Find where the given text appears and provide that cell's center as [x, y] coordinate. 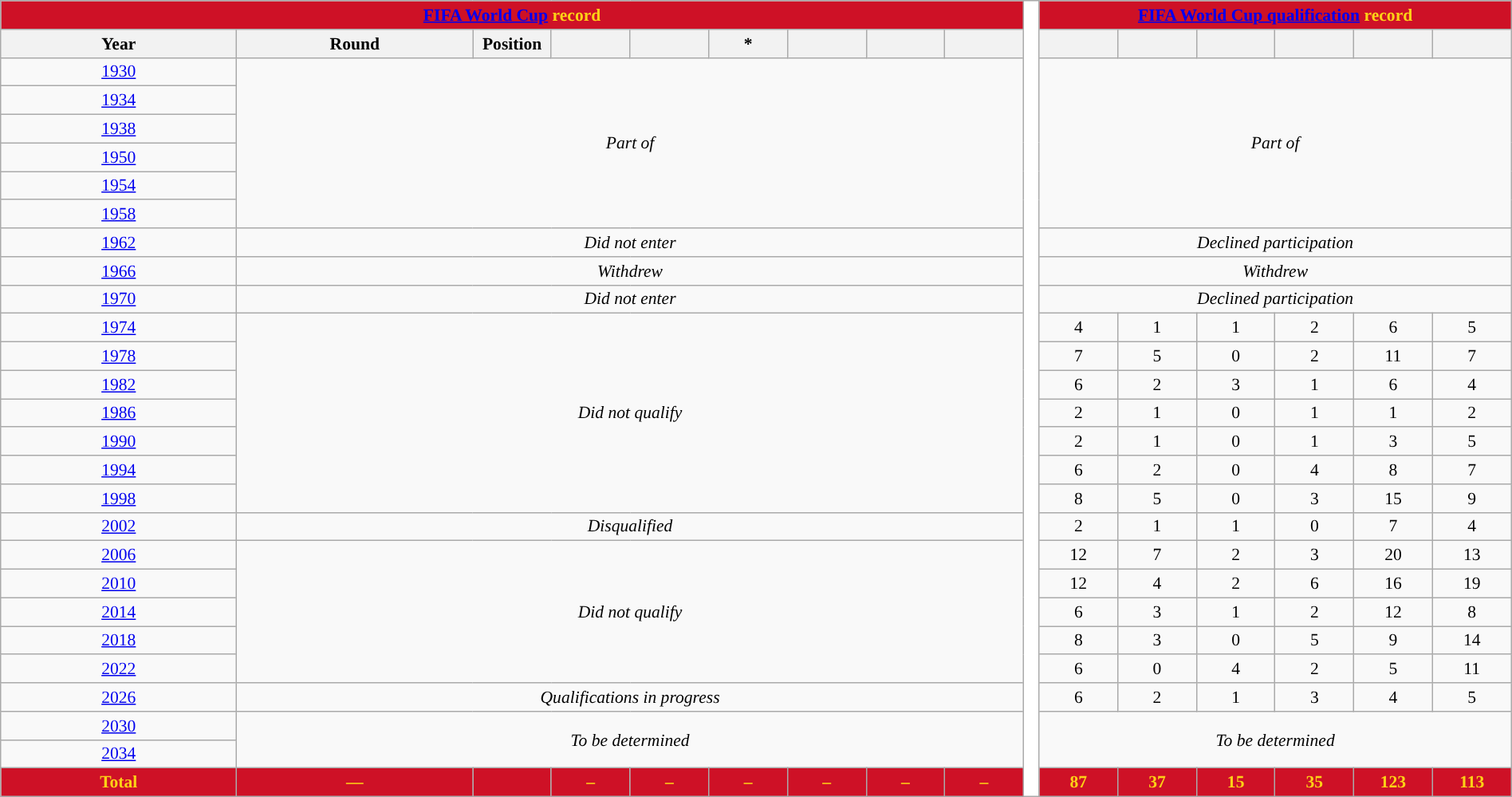
Total [119, 783]
2006 [119, 555]
2034 [119, 754]
Year [119, 44]
1958 [119, 215]
1998 [119, 499]
20 [1394, 555]
1954 [119, 186]
1938 [119, 129]
1934 [119, 101]
* [748, 44]
13 [1472, 555]
1974 [119, 328]
123 [1394, 783]
FIFA World Cup qualification record [1275, 15]
Position [512, 44]
19 [1472, 584]
35 [1314, 783]
1950 [119, 157]
16 [1394, 584]
2026 [119, 697]
1994 [119, 470]
1930 [119, 72]
87 [1078, 783]
1982 [119, 385]
Qualifications in progress [630, 697]
2002 [119, 527]
2010 [119, 584]
— [355, 783]
1986 [119, 413]
2030 [119, 726]
FIFA World Cup record [512, 15]
1962 [119, 243]
2022 [119, 669]
2018 [119, 641]
1978 [119, 357]
1970 [119, 299]
1966 [119, 271]
113 [1472, 783]
37 [1158, 783]
Round [355, 44]
2014 [119, 612]
Disqualified [630, 527]
1990 [119, 442]
14 [1472, 641]
